Output the (X, Y) coordinate of the center of the cell containing the given text.  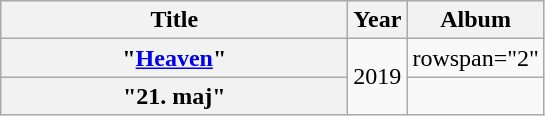
Title (174, 20)
"Heaven" (174, 58)
rowspan="2" (476, 58)
"21. maj" (174, 96)
Album (476, 20)
Year (378, 20)
2019 (378, 77)
